Locate the cell with the specified text and output its [X, Y] center coordinate. 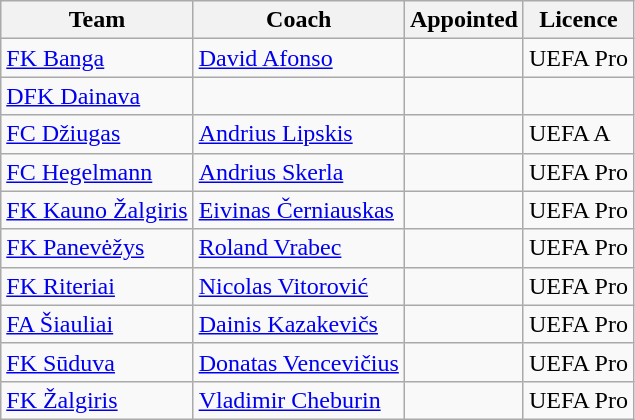
Donatas Vencevičius [298, 362]
UEFA A [578, 134]
FK Kauno Žalgiris [97, 210]
Nicolas Vitorović [298, 286]
Eivinas Černiauskas [298, 210]
Coach [298, 20]
FK Riteriai [97, 286]
Dainis Kazakevičs [298, 324]
FK Panevėžys [97, 248]
FK Žalgiris [97, 400]
Andrius Skerla [298, 172]
FC Hegelmann [97, 172]
Team [97, 20]
Licence [578, 20]
FK Banga [97, 58]
FK Sūduva [97, 362]
Roland Vrabec [298, 248]
FC Džiugas [97, 134]
David Afonso [298, 58]
Appointed [464, 20]
Andrius Lipskis [298, 134]
FA Šiauliai [97, 324]
DFK Dainava [97, 96]
Vladimir Cheburin [298, 400]
